Capture the cell that displays the provided text and extract its (x, y) central coordinate. 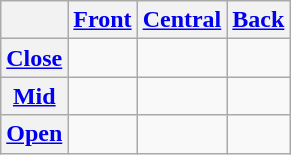
Open (34, 134)
Close (34, 58)
Central (182, 20)
Back (258, 20)
Mid (34, 96)
Front (102, 20)
